For the text-containing cell, return its midpoint in (x, y) coordinate format. 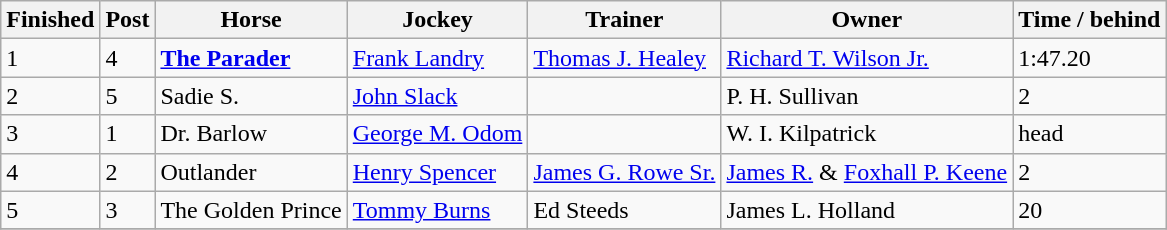
Trainer (624, 20)
Ed Steeds (624, 210)
Thomas J. Healey (624, 58)
The Golden Prince (251, 210)
Henry Spencer (438, 172)
James G. Rowe Sr. (624, 172)
James R. & Foxhall P. Keene (867, 172)
James L. Holland (867, 210)
Tommy Burns (438, 210)
Richard T. Wilson Jr. (867, 58)
Owner (867, 20)
George M. Odom (438, 134)
John Slack (438, 96)
1:47.20 (1090, 58)
W. I. Kilpatrick (867, 134)
20 (1090, 210)
Horse (251, 20)
Finished (50, 20)
Sadie S. (251, 96)
Dr. Barlow (251, 134)
The Parader (251, 58)
Frank Landry (438, 58)
Outlander (251, 172)
Jockey (438, 20)
Time / behind (1090, 20)
head (1090, 134)
P. H. Sullivan (867, 96)
Post (128, 20)
